Identify which cell holds the provided text, then report its [X, Y] central coordinate. 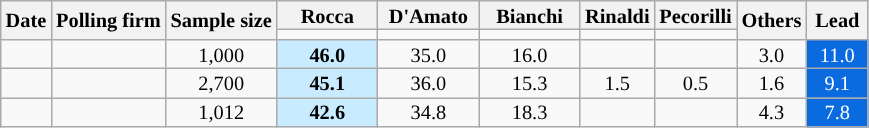
46.0 [328, 54]
1.6 [772, 82]
Rinaldi [617, 14]
2,700 [222, 82]
Bianchi [530, 14]
Date [26, 20]
1.5 [617, 82]
34.8 [428, 112]
D'Amato [428, 14]
18.3 [530, 112]
1,000 [222, 54]
Others [772, 20]
Sample size [222, 20]
Lead [837, 20]
1,012 [222, 112]
Polling firm [108, 20]
35.0 [428, 54]
15.3 [530, 82]
7.8 [837, 112]
9.1 [837, 82]
42.6 [328, 112]
Rocca [328, 14]
16.0 [530, 54]
0.5 [695, 82]
36.0 [428, 82]
Pecorilli [695, 14]
11.0 [837, 54]
45.1 [328, 82]
4.3 [772, 112]
3.0 [772, 54]
